Extract the (X, Y) coordinate from the center of the cell holding the provided text.  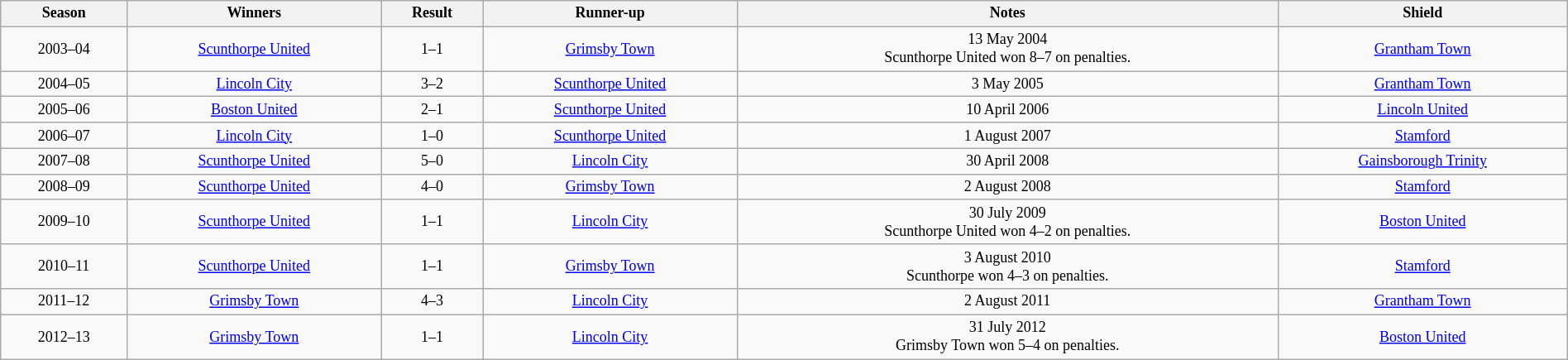
4–0 (432, 187)
Result (432, 13)
3 May 2005 (1007, 84)
2009–10 (65, 222)
Lincoln United (1422, 109)
5–0 (432, 161)
2011–12 (65, 301)
2004–05 (65, 84)
Winners (255, 13)
2006–07 (65, 136)
30 July 2009Scunthorpe United won 4–2 on penalties. (1007, 222)
Shield (1422, 13)
2012–13 (65, 337)
Notes (1007, 13)
3–2 (432, 84)
2008–09 (65, 187)
2 August 2011 (1007, 301)
10 April 2006 (1007, 109)
2010–11 (65, 266)
Runner-up (610, 13)
Season (65, 13)
2003–04 (65, 49)
31 July 2012Grimsby Town won 5–4 on penalties. (1007, 337)
2 August 2008 (1007, 187)
30 April 2008 (1007, 161)
2–1 (432, 109)
3 August 2010Scunthorpe won 4–3 on penalties. (1007, 266)
Gainsborough Trinity (1422, 161)
2005–06 (65, 109)
4–3 (432, 301)
2007–08 (65, 161)
1–0 (432, 136)
13 May 2004Scunthorpe United won 8–7 on penalties. (1007, 49)
1 August 2007 (1007, 136)
